Pinpoint the cell where the given text exists, returning its [x, y] midpoint coordinate. 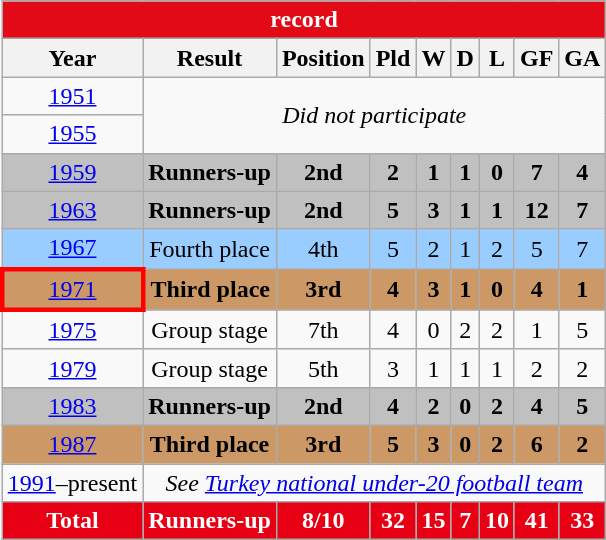
Position [323, 58]
1975 [72, 330]
4th [323, 249]
33 [582, 521]
1991–present [72, 483]
7th [323, 330]
32 [393, 521]
GF [536, 58]
1959 [72, 172]
1967 [72, 249]
1979 [72, 368]
1955 [72, 134]
Total [72, 521]
See Turkey national under-20 football team [374, 483]
Result [210, 58]
Pld [393, 58]
1951 [72, 96]
Fourth place [210, 249]
L [496, 58]
Year [72, 58]
1963 [72, 210]
8/10 [323, 521]
D [465, 58]
10 [496, 521]
record [304, 20]
12 [536, 210]
GA [582, 58]
W [434, 58]
1971 [72, 290]
1987 [72, 444]
5th [323, 368]
41 [536, 521]
15 [434, 521]
6 [536, 444]
1983 [72, 406]
Did not participate [374, 115]
